Extract the (x, y) coordinate from the center of the cell holding the provided text.  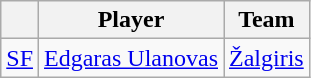
Player (132, 20)
Team (267, 20)
Edgaras Ulanovas (132, 58)
SF (20, 58)
Žalgiris (267, 58)
